Locate the cell with the specified text and output its [X, Y] center coordinate. 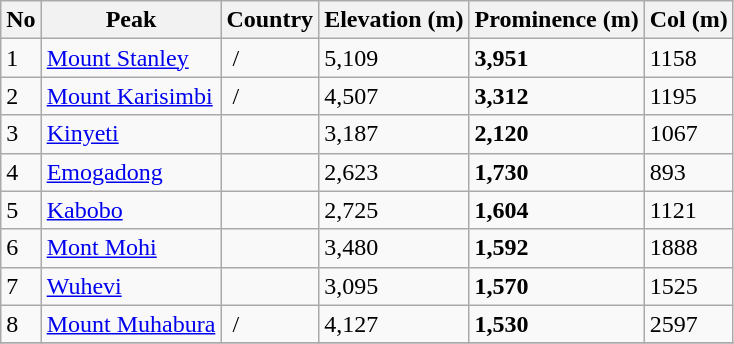
1,604 [556, 210]
2597 [688, 324]
7 [21, 286]
Kabobo [131, 210]
4 [21, 172]
1121 [688, 210]
8 [21, 324]
Peak [131, 20]
3,951 [556, 58]
2,120 [556, 134]
Wuhevi [131, 286]
4,507 [394, 96]
1195 [688, 96]
2,725 [394, 210]
Col (m) [688, 20]
Kinyeti [131, 134]
2,623 [394, 172]
3,187 [394, 134]
Mount Stanley [131, 58]
893 [688, 172]
1888 [688, 248]
1158 [688, 58]
1,592 [556, 248]
Mount Karisimbi [131, 96]
3,095 [394, 286]
1067 [688, 134]
Prominence (m) [556, 20]
No [21, 20]
1 [21, 58]
3 [21, 134]
5,109 [394, 58]
1,730 [556, 172]
4,127 [394, 324]
Elevation (m) [394, 20]
6 [21, 248]
Mont Mohi [131, 248]
1,570 [556, 286]
3,480 [394, 248]
1525 [688, 286]
2 [21, 96]
5 [21, 210]
1,530 [556, 324]
Country [270, 20]
3,312 [556, 96]
Emogadong [131, 172]
Mount Muhabura [131, 324]
